Locate the cell with the specified text and output its (X, Y) center coordinate. 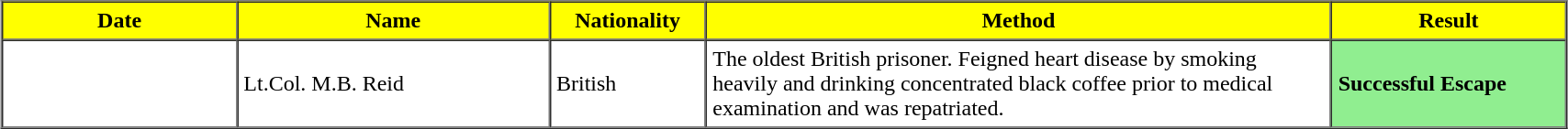
Date (119, 21)
British (627, 84)
Method (1019, 21)
Lt.Col. M.B. Reid (393, 84)
Name (393, 21)
Result (1449, 21)
Successful Escape (1449, 84)
Nationality (627, 21)
